Find where the given text appears and provide that cell's center as [x, y] coordinate. 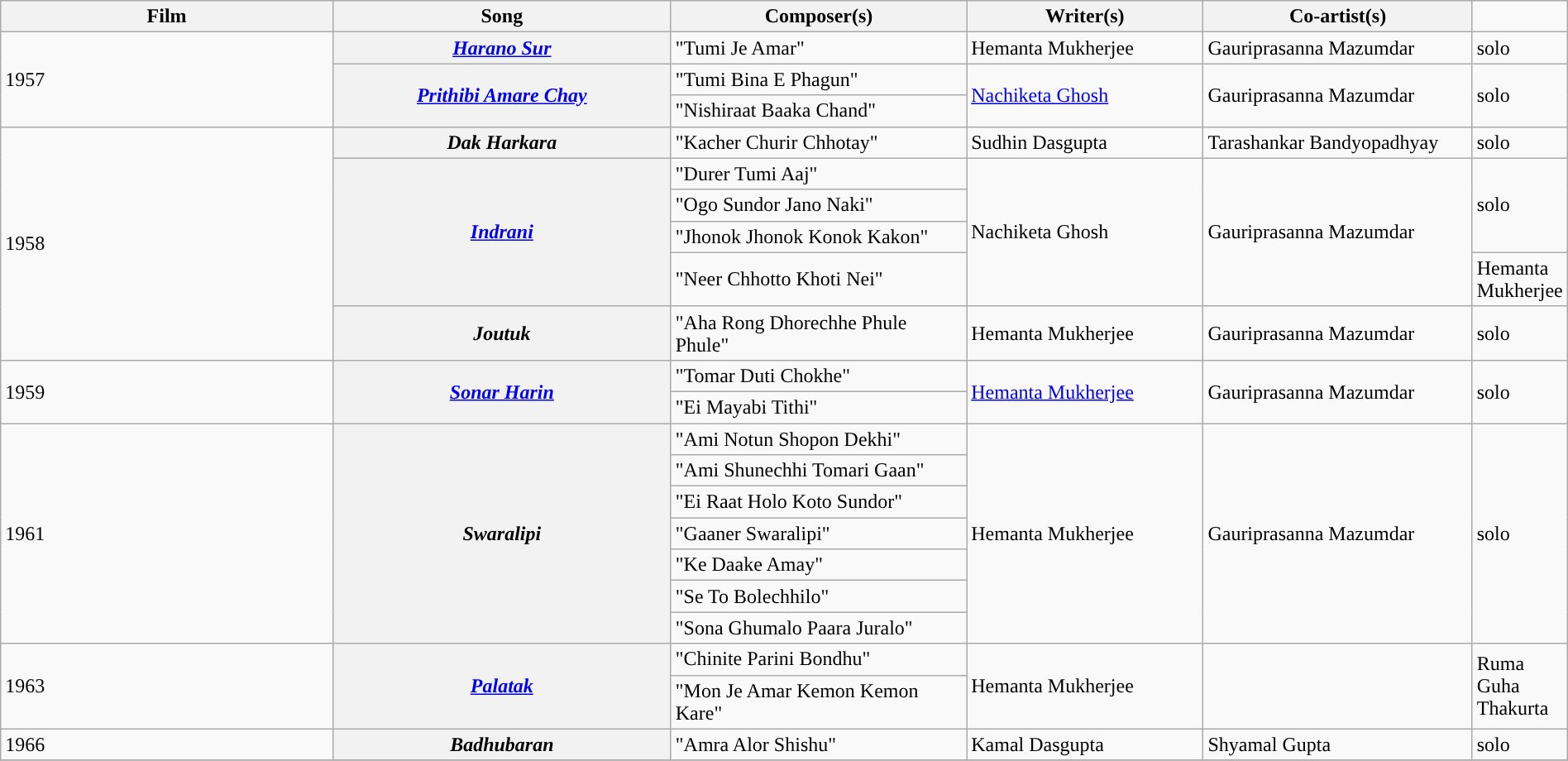
"Amra Alor Shishu" [819, 744]
Kamal Dasgupta [1085, 744]
"Chinite Parini Bondhu" [819, 659]
"Durer Tumi Aaj" [819, 174]
Film [167, 17]
Ruma Guha Thakurta [1520, 687]
"Mon Je Amar Kemon Kemon Kare" [819, 701]
1961 [167, 534]
Palatak [501, 687]
1963 [167, 687]
Composer(s) [819, 17]
"Se To Bolechhilo" [819, 596]
"Ami Shunechhi Tomari Gaan" [819, 471]
Badhubaran [501, 744]
Prithibi Amare Chay [501, 95]
"Aha Rong Dhorechhe Phule Phule" [819, 333]
Writer(s) [1085, 17]
"Tomar Duti Chokhe" [819, 376]
"Ami Notun Shopon Dekhi" [819, 439]
Joutuk [501, 333]
"Ogo Sundor Jano Naki" [819, 205]
"Sona Ghumalo Paara Juralo" [819, 628]
"Ei Raat Holo Koto Sundor" [819, 502]
1958 [167, 243]
1966 [167, 744]
Shyamal Gupta [1338, 744]
1957 [167, 79]
1959 [167, 391]
Sudhin Dasgupta [1085, 142]
Indrani [501, 232]
"Nishiraat Baaka Chand" [819, 111]
Tarashankar Bandyopadhyay [1338, 142]
Dak Harkara [501, 142]
Co-artist(s) [1338, 17]
"Neer Chhotto Khoti Nei" [819, 280]
"Jhonok Jhonok Konok Kakon" [819, 237]
"Tumi Bina E Phagun" [819, 79]
"Gaaner Swaralipi" [819, 534]
"Kacher Churir Chhotay" [819, 142]
"Tumi Je Amar" [819, 48]
Sonar Harin [501, 391]
"Ke Daake Amay" [819, 565]
Harano Sur [501, 48]
"Ei Mayabi Tithi" [819, 407]
Swaralipi [501, 534]
Song [501, 17]
